Pinpoint the cell where the given text exists, returning its [x, y] midpoint coordinate. 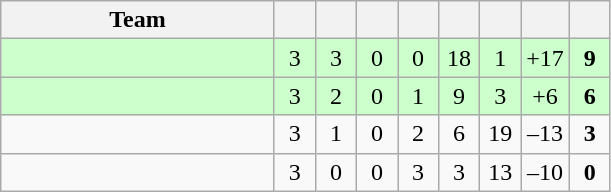
13 [500, 172]
Team [138, 20]
+17 [546, 58]
–10 [546, 172]
18 [460, 58]
19 [500, 134]
–13 [546, 134]
+6 [546, 96]
